Capture the cell that displays the provided text and extract its (X, Y) central coordinate. 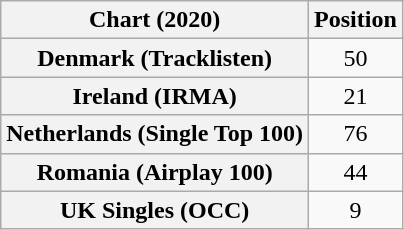
UK Singles (OCC) (155, 210)
21 (356, 96)
Netherlands (Single Top 100) (155, 134)
Denmark (Tracklisten) (155, 58)
50 (356, 58)
44 (356, 172)
Ireland (IRMA) (155, 96)
Chart (2020) (155, 20)
76 (356, 134)
Position (356, 20)
9 (356, 210)
Romania (Airplay 100) (155, 172)
